Scan for the cell matching the given text and deliver its [X, Y] coordinate at center. 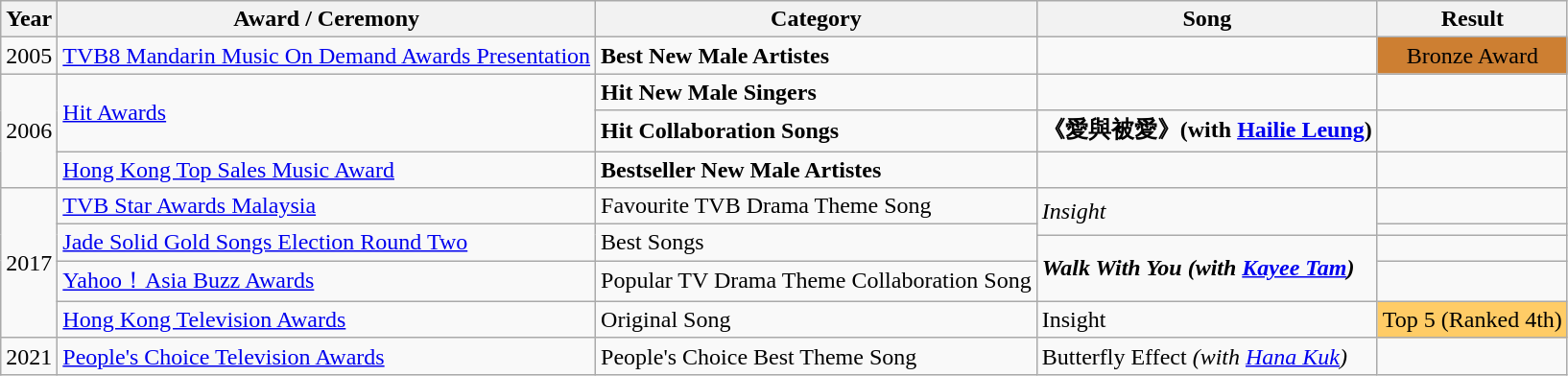
TVB Star Awards Malaysia [326, 206]
2005 [29, 56]
Hong Kong Top Sales Music Award [326, 170]
2017 [29, 263]
Hit New Male Singers [817, 92]
Result [1472, 19]
2006 [29, 130]
Yahoo！Asia Buzz Awards [326, 282]
Favourite TVB Drama Theme Song [817, 206]
Category [817, 19]
Walk With You (with Kayee Tam) [1207, 269]
TVB8 Mandarin Music On Demand Awards Presentation [326, 56]
Top 5 (Ranked 4th) [1472, 319]
Award / Ceremony [326, 19]
Year [29, 19]
Jade Solid Gold Songs Election Round Two [326, 243]
Hong Kong Television Awards [326, 319]
《愛與被愛》(with Hailie Leung) [1207, 130]
Popular TV Drama Theme Collaboration Song [817, 282]
Hit Awards [326, 113]
2021 [29, 356]
Bestseller New Male Artistes [817, 170]
People's Choice Television Awards [326, 356]
Best New Male Artistes [817, 56]
Original Song [817, 319]
Best Songs [817, 243]
Song [1207, 19]
People's Choice Best Theme Song [817, 356]
Hit Collaboration Songs [817, 130]
Bronze Award [1472, 56]
Butterfly Effect (with Hana Kuk) [1207, 356]
